Capture the cell that displays the provided text and extract its [x, y] central coordinate. 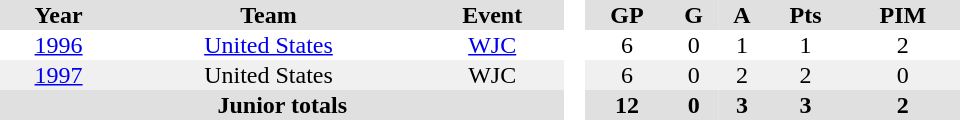
Year [58, 15]
Team [268, 15]
GP [626, 15]
1996 [58, 45]
1997 [58, 75]
12 [626, 105]
Junior totals [282, 105]
Event [492, 15]
PIM [903, 15]
G [694, 15]
Pts [805, 15]
A [742, 15]
